Search for the cell housing the specified text and yield its [X, Y] center coordinate. 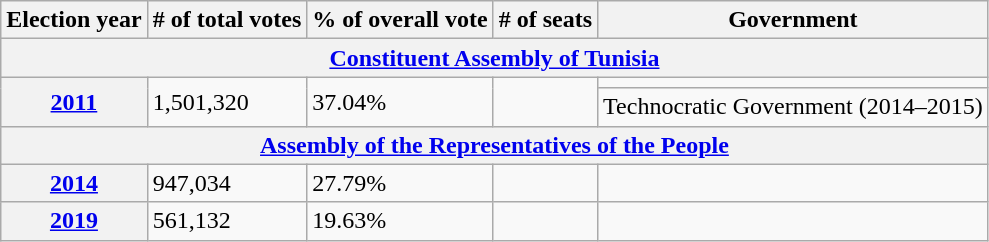
Constituent Assembly of Tunisia [494, 58]
947,034 [227, 183]
Assembly of the Representatives of the People [494, 145]
2011 [74, 102]
1,501,320 [227, 102]
19.63% [400, 221]
Technocratic Government (2014–2015) [794, 107]
37.04% [400, 102]
561,132 [227, 221]
# of total votes [227, 20]
% of overall vote [400, 20]
2019 [74, 221]
Election year [74, 20]
2014 [74, 183]
# of seats [545, 20]
27.79% [400, 183]
Government [794, 20]
